Determine the (X, Y) coordinate at the center of the cell enclosing the given text.  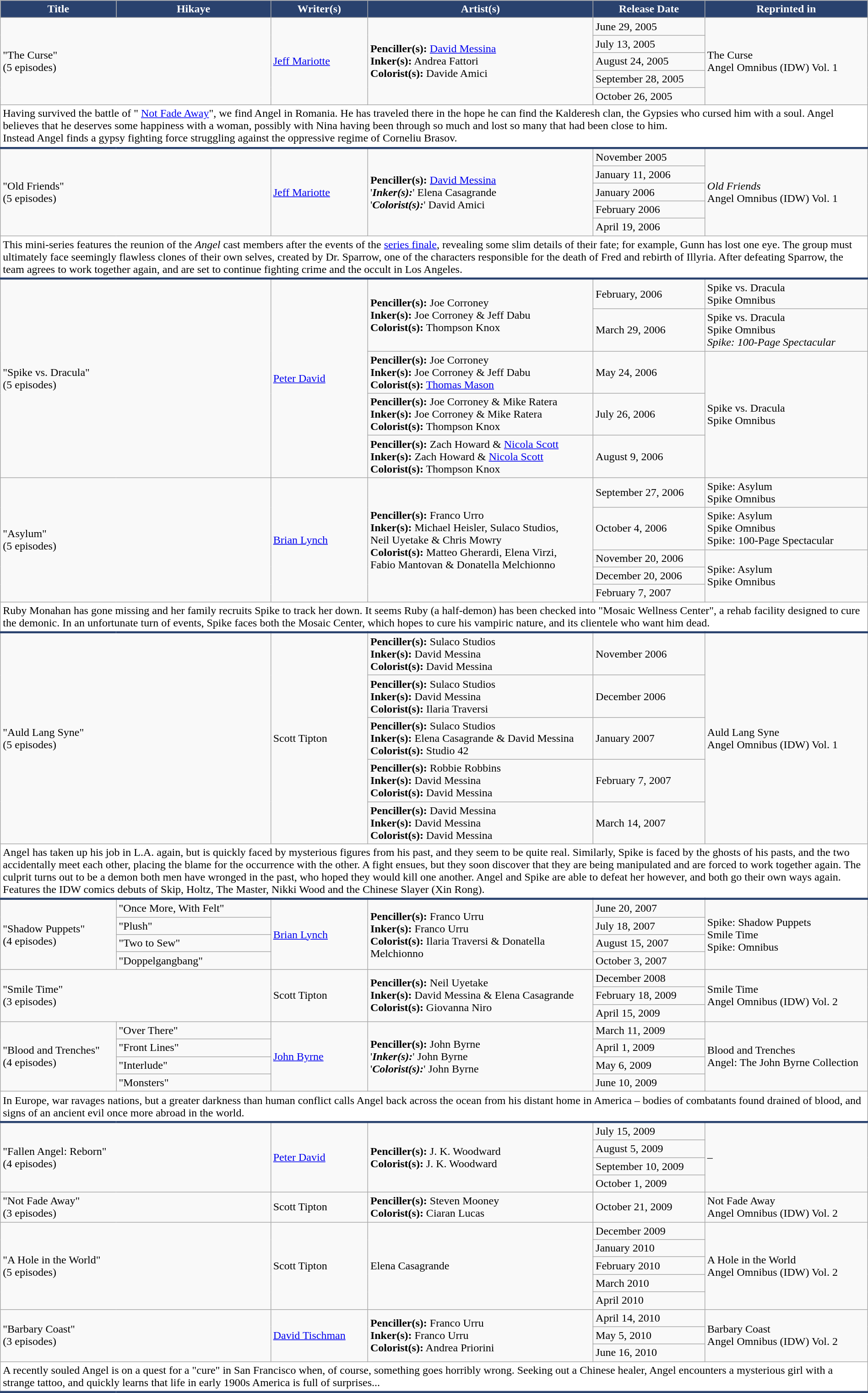
Penciller(s): David MessinaInker(s): Andrea FattoriColorist(s): Davide Amici (480, 61)
September 27, 2006 (649, 493)
Title (59, 9)
Artist(s) (480, 9)
Penciller(s): Zach Howard & Nicola ScottInker(s): Zach Howard & Nicola ScottColorist(s): Thompson Knox (480, 457)
Penciller(s): John Byrne'Inker(s):' John Byrne'Colorist(s):' John Byrne (480, 1056)
Barbary CoastAngel Omnibus (IDW) Vol. 2 (786, 1335)
March 2010 (649, 1283)
Penciller(s): Sulaco StudiosInker(s): David MessinaColorist(s): David Messina (480, 654)
July 13, 2005 (649, 44)
"Smile Time"(3 episodes) (136, 996)
December 20, 2006 (649, 576)
Auld Lang SyneAngel Omnibus (IDW) Vol. 1 (786, 738)
"Spike vs. Dracula"(5 episodes) (136, 378)
"Plush" (193, 926)
"Front Lines" (193, 1048)
July 15, 2009 (649, 1131)
December 2006 (649, 696)
June 20, 2007 (649, 908)
– (786, 1157)
Old FriendsAngel Omnibus (IDW) Vol. 1 (786, 192)
"Interlude" (193, 1065)
Elena Casagrande (480, 1266)
"Blood and Trenches"(4 episodes) (59, 1056)
"The Curse"(5 episodes) (136, 61)
"Monsters" (193, 1083)
March 11, 2009 (649, 1030)
Penciller(s): David Messina'Inker(s):' Elena Casagrande'Colorist(s):' David Amici (480, 192)
April 19, 2006 (649, 227)
Hikaye (193, 9)
"Over There" (193, 1030)
September 28, 2005 (649, 79)
March 29, 2006 (649, 330)
John Byrne (319, 1056)
November 20, 2006 (649, 558)
"Fallen Angel: Reborn"(4 episodes) (136, 1157)
November 2005 (649, 157)
April 15, 2009 (649, 1013)
"Doppelgangbang" (193, 961)
Release Date (649, 9)
Penciller(s): Sulaco StudiosInker(s): Elena Casagrande & David MessinaColorist(s): Studio 42 (480, 738)
October 1, 2009 (649, 1184)
August 24, 2005 (649, 61)
February 18, 2009 (649, 996)
"Old Friends"(5 episodes) (136, 192)
October 3, 2007 (649, 961)
Spike: AsylumSpike OmnibusSpike: 100-Page Spectacular (786, 528)
Smile TimeAngel Omnibus (IDW) Vol. 2 (786, 996)
Spike vs. DraculaSpike OmnibusSpike: 100-Page Spectacular (786, 330)
"Asylum"(5 episodes) (136, 539)
May 24, 2006 (649, 372)
June 10, 2009 (649, 1083)
Penciller(s): Joe CorroneyInker(s): Joe Corroney & Jeff DabuColorist(s): Thomas Mason (480, 372)
Penciller(s): Sulaco StudiosInker(s): David MessinaColorist(s): Ilaria Traversi (480, 696)
December 2008 (649, 978)
July 26, 2006 (649, 414)
August 9, 2006 (649, 457)
March 14, 2007 (649, 822)
February 2010 (649, 1266)
July 18, 2007 (649, 926)
January 2006 (649, 192)
The CurseAngel Omnibus (IDW) Vol. 1 (786, 61)
A Hole in the WorldAngel Omnibus (IDW) Vol. 2 (786, 1266)
April 2010 (649, 1300)
"Once More, With Felt" (193, 908)
February 2006 (649, 209)
April 1, 2009 (649, 1048)
Penciller(s): Franco UrruInker(s): Franco UrruColorist(s): Andrea Priorini (480, 1335)
Penciller(s): Joe Corroney & Mike RateraInker(s): Joe Corroney & Mike RateraColorist(s): Thompson Knox (480, 414)
October 21, 2009 (649, 1207)
Penciller(s): Steven MooneyColorist(s): Ciaran Lucas (480, 1207)
May 6, 2009 (649, 1065)
Spike: Shadow PuppetsSmile TimeSpike: Omnibus (786, 934)
September 10, 2009 (649, 1166)
Penciller(s): Robbie RobbinsInker(s): David MessinaColorist(s): David Messina (480, 780)
Penciller(s): Joe CorroneyInker(s): Joe Corroney & Jeff DabuColorist(s): Thompson Knox (480, 315)
"Barbary Coast"(3 episodes) (136, 1335)
April 14, 2010 (649, 1318)
June 29, 2005 (649, 27)
January 2007 (649, 738)
February, 2006 (649, 294)
August 5, 2009 (649, 1148)
January 11, 2006 (649, 174)
November 2006 (649, 654)
January 2010 (649, 1248)
Not Fade AwayAngel Omnibus (IDW) Vol. 2 (786, 1207)
Reprinted in (786, 9)
"A Hole in the World"(5 episodes) (136, 1266)
October 26, 2005 (649, 96)
Penciller(s): J. K. WoodwardColorist(s): J. K. Woodward (480, 1157)
Penciller(s): Neil UyetakeInker(s): David Messina & Elena CasagrandeColorist(s): Giovanna Niro (480, 996)
June 16, 2010 (649, 1353)
"Not Fade Away"(3 episodes) (136, 1207)
"Shadow Puppets"(4 episodes) (59, 934)
"Two to Sew" (193, 943)
October 4, 2006 (649, 528)
May 5, 2010 (649, 1335)
December 2009 (649, 1231)
"Auld Lang Syne"(5 episodes) (136, 738)
Blood and TrenchesAngel: The John Byrne Collection (786, 1056)
Writer(s) (319, 9)
David Tischman (319, 1335)
Penciller(s): Franco UrruInker(s): Franco UrruColorist(s): Ilaria Traversi & Donatella Melchionno (480, 934)
August 15, 2007 (649, 943)
Penciller(s): David MessinaInker(s): David MessinaColorist(s): David Messina (480, 822)
